Scan for the cell matching the given text and deliver its (X, Y) coordinate at center. 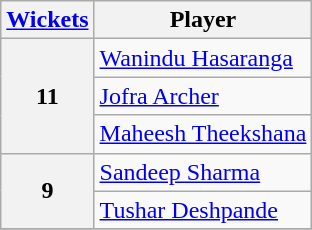
Wanindu Hasaranga (203, 58)
9 (48, 191)
Maheesh Theekshana (203, 134)
Player (203, 20)
Sandeep Sharma (203, 172)
11 (48, 96)
Tushar Deshpande (203, 210)
Jofra Archer (203, 96)
Wickets (48, 20)
